Output the [x, y] coordinate of the center of the cell containing the given text.  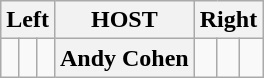
Right [228, 20]
Left [28, 20]
HOST [124, 20]
Andy Cohen [124, 58]
